Detect which cell encompasses the target text, then output its (X, Y) center coordinate. 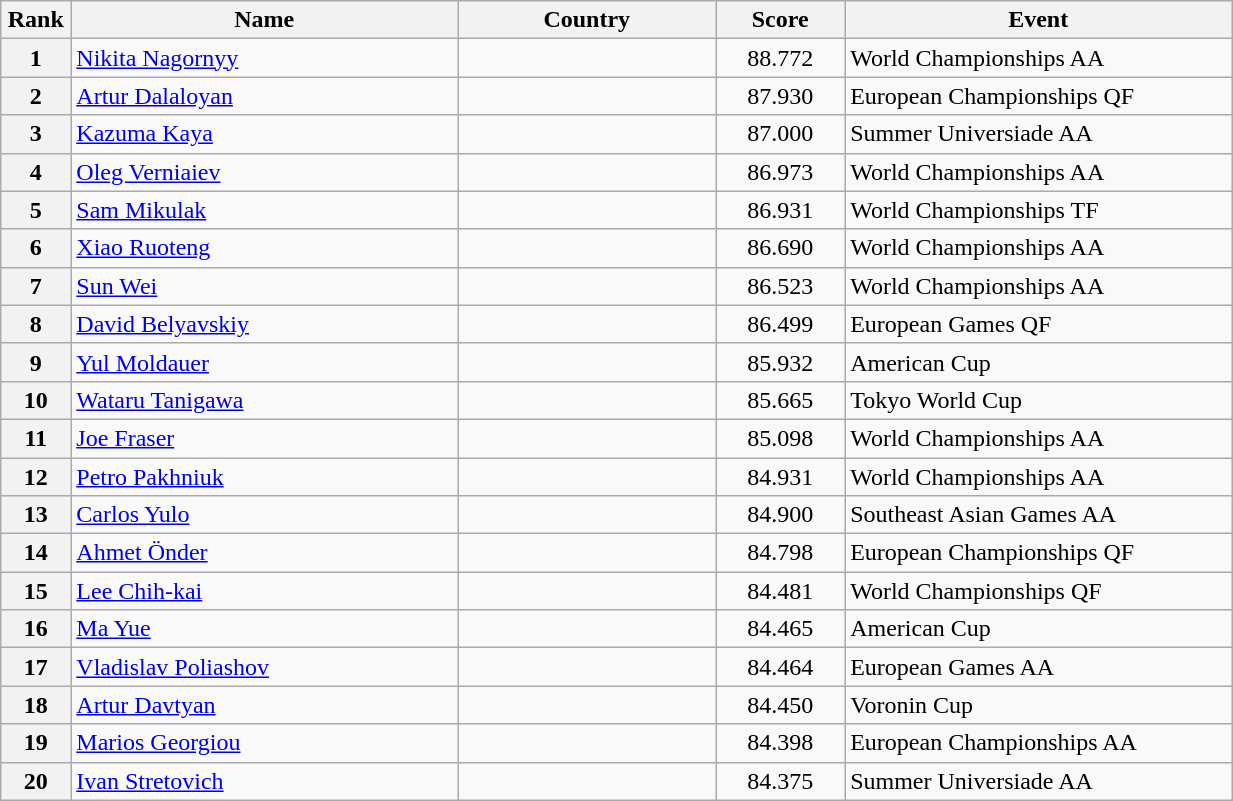
85.665 (780, 400)
86.523 (780, 286)
8 (36, 324)
Joe Fraser (264, 438)
Artur Davtyan (264, 705)
5 (36, 210)
87.000 (780, 134)
Tokyo World Cup (1038, 400)
15 (36, 591)
Marios Georgiou (264, 743)
2 (36, 96)
Country (587, 20)
7 (36, 286)
87.930 (780, 96)
85.098 (780, 438)
Lee Chih-kai (264, 591)
Ahmet Önder (264, 553)
European Games AA (1038, 667)
84.464 (780, 667)
10 (36, 400)
David Belyavskiy (264, 324)
85.932 (780, 362)
European Games QF (1038, 324)
12 (36, 477)
3 (36, 134)
Petro Pakhniuk (264, 477)
Ivan Stretovich (264, 781)
6 (36, 248)
Score (780, 20)
Kazuma Kaya (264, 134)
European Championships AA (1038, 743)
Yul Moldauer (264, 362)
Southeast Asian Games AA (1038, 515)
World Championships TF (1038, 210)
Wataru Tanigawa (264, 400)
17 (36, 667)
86.973 (780, 172)
84.450 (780, 705)
Event (1038, 20)
84.375 (780, 781)
84.798 (780, 553)
World Championships QF (1038, 591)
84.900 (780, 515)
84.398 (780, 743)
Sam Mikulak (264, 210)
Voronin Cup (1038, 705)
Vladislav Poliashov (264, 667)
13 (36, 515)
84.481 (780, 591)
1 (36, 58)
14 (36, 553)
4 (36, 172)
84.931 (780, 477)
18 (36, 705)
Nikita Nagornyy (264, 58)
86.690 (780, 248)
Rank (36, 20)
Ma Yue (264, 629)
88.772 (780, 58)
11 (36, 438)
86.931 (780, 210)
Carlos Yulo (264, 515)
Oleg Verniaiev (264, 172)
Sun Wei (264, 286)
Xiao Ruoteng (264, 248)
9 (36, 362)
Name (264, 20)
86.499 (780, 324)
Artur Dalaloyan (264, 96)
16 (36, 629)
84.465 (780, 629)
19 (36, 743)
20 (36, 781)
